Capture the cell that displays the provided text and extract its [x, y] central coordinate. 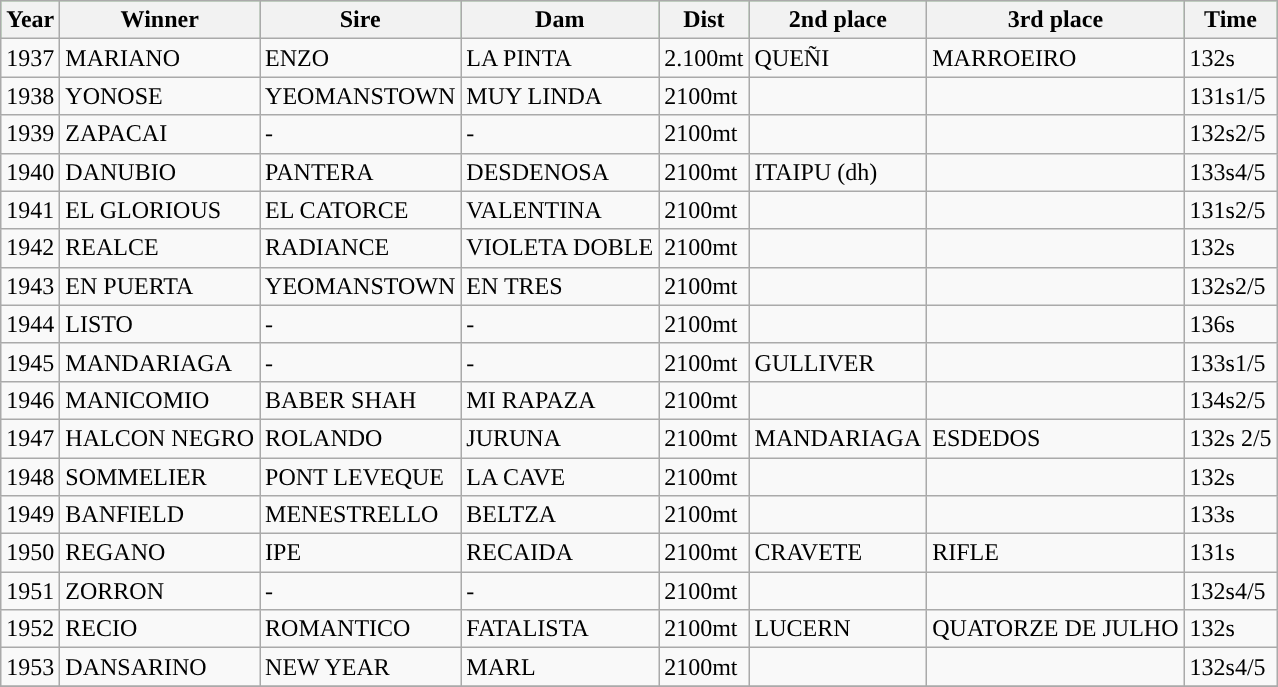
RECAIDA [560, 553]
1937 [30, 58]
BANFIELD [160, 515]
GULLIVER [838, 362]
ESDEDOS [1056, 438]
1951 [30, 591]
REALCE [160, 248]
LISTO [160, 324]
Winner [160, 20]
BELTZA [560, 515]
136s [1230, 324]
Time [1230, 20]
RIFLE [1056, 553]
1944 [30, 324]
ZORRON [160, 591]
FATALISTA [560, 629]
PANTERA [360, 172]
133s [1230, 515]
DANUBIO [160, 172]
ITAIPU (dh) [838, 172]
DESDENOSA [560, 172]
2.100mt [704, 58]
131s [1230, 553]
133s1/5 [1230, 362]
EN PUERTA [160, 286]
VALENTINA [560, 210]
MARL [560, 667]
MI RAPAZA [560, 400]
1942 [30, 248]
MENESTRELLO [360, 515]
Dam [560, 20]
ROLANDO [360, 438]
1940 [30, 172]
132s 2/5 [1230, 438]
1952 [30, 629]
MANICOMIO [160, 400]
1949 [30, 515]
HALCON NEGRO [160, 438]
RECIO [160, 629]
EL CATORCE [360, 210]
PONT LEVEQUE [360, 477]
BABER SHAH [360, 400]
IPE [360, 553]
2nd place [838, 20]
1950 [30, 553]
SOMMELIER [160, 477]
Dist [704, 20]
1953 [30, 667]
1946 [30, 400]
EL GLORIOUS [160, 210]
Sire [360, 20]
ENZO [360, 58]
1945 [30, 362]
LUCERN [838, 629]
131s1/5 [1230, 96]
133s4/5 [1230, 172]
3rd place [1056, 20]
NEW YEAR [360, 667]
LA CAVE [560, 477]
1948 [30, 477]
QUEÑI [838, 58]
DANSARINO [160, 667]
MUY LINDA [560, 96]
JURUNA [560, 438]
1947 [30, 438]
1943 [30, 286]
Year [30, 20]
ZAPACAI [160, 134]
REGANO [160, 553]
MARROEIRO [1056, 58]
MARIANO [160, 58]
LA PINTA [560, 58]
YONOSE [160, 96]
CRAVETE [838, 553]
QUATORZE DE JULHO [1056, 629]
1939 [30, 134]
131s2/5 [1230, 210]
RADIANCE [360, 248]
1941 [30, 210]
EN TRES [560, 286]
1938 [30, 96]
ROMANTICO [360, 629]
VIOLETA DOBLE [560, 248]
134s2/5 [1230, 400]
